Detect which cell encompasses the target text, then output its (x, y) center coordinate. 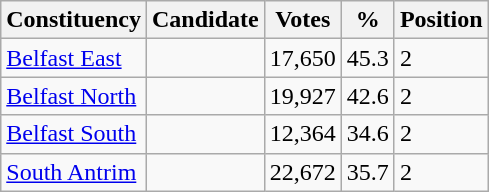
12,364 (302, 134)
35.7 (368, 172)
Constituency (74, 20)
Belfast East (74, 58)
42.6 (368, 96)
Votes (302, 20)
% (368, 20)
Belfast North (74, 96)
22,672 (302, 172)
19,927 (302, 96)
17,650 (302, 58)
Position (441, 20)
Belfast South (74, 134)
Candidate (205, 20)
South Antrim (74, 172)
45.3 (368, 58)
34.6 (368, 134)
